From the cell containing the given text, extract its center point as (x, y) coordinate. 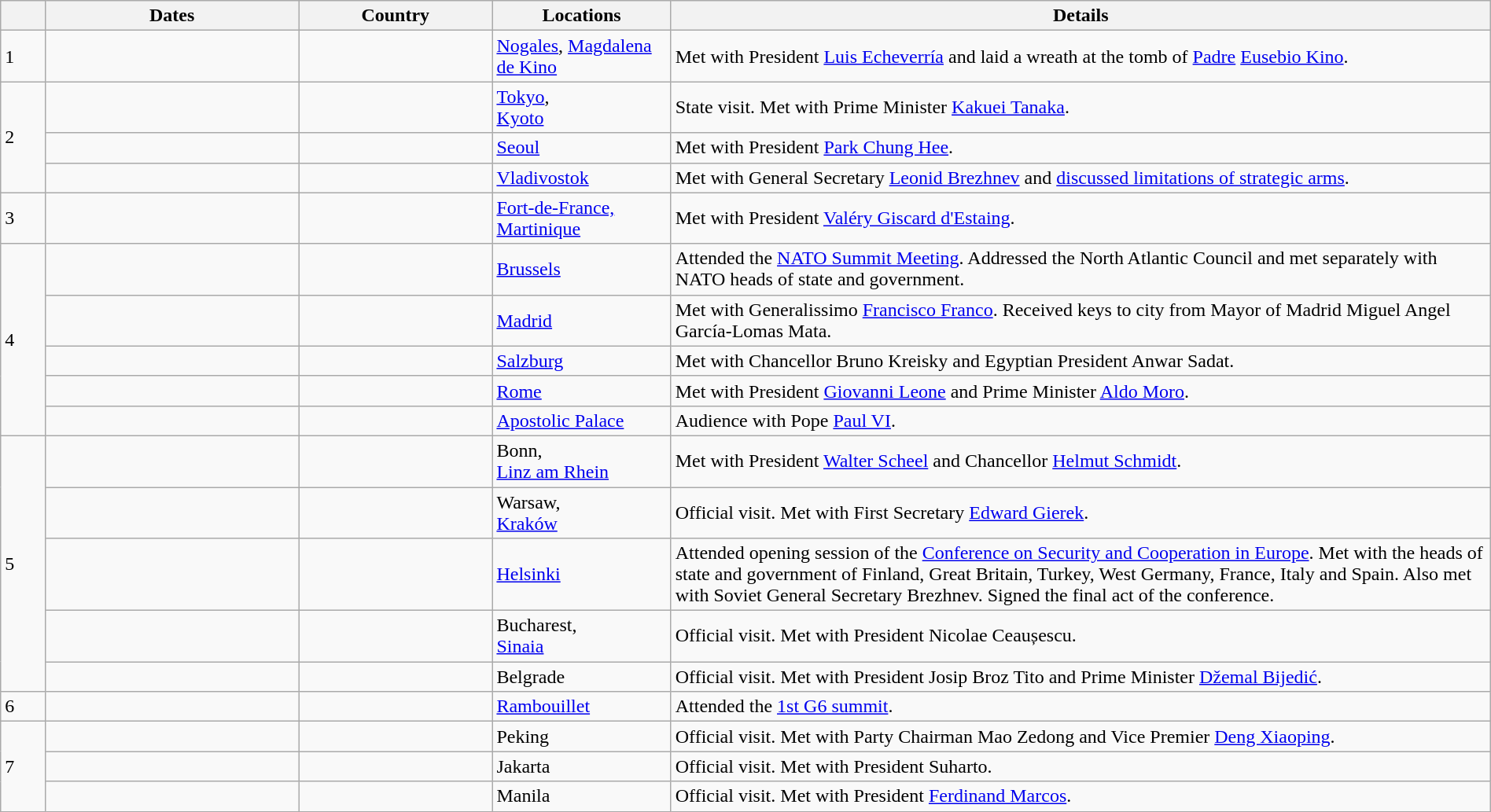
Apostolic Palace (582, 421)
Salzburg (582, 361)
Met with President Luis Echeverría and laid a wreath at the tomb of Padre Eusebio Kino. (1081, 57)
Manila (582, 796)
Details (1081, 16)
Country (396, 16)
Madrid (582, 321)
Peking (582, 737)
Met with Generalissimo Francisco Franco. Received keys to city from Mayor of Madrid Miguel Angel García-Lomas Mata. (1081, 321)
Official visit. Met with First Secretary Edward Gierek. (1081, 513)
Tokyo,Kyoto (582, 107)
Rambouillet (582, 707)
Bucharest,Sinaia (582, 637)
2 (24, 137)
Bonn,Linz am Rhein (582, 461)
State visit. Met with Prime Minister Kakuei Tanaka. (1081, 107)
Brussels (582, 269)
Attended the 1st G6 summit. (1081, 707)
3 (24, 219)
Belgrade (582, 677)
Official visit. Met with President Suharto. (1081, 766)
Official visit. Met with Party Chairman Mao Zedong and Vice Premier Deng Xiaoping. (1081, 737)
Fort-de-France, Martinique (582, 219)
1 (24, 57)
Audience with Pope Paul VI. (1081, 421)
Met with President Walter Scheel and Chancellor Helmut Schmidt. (1081, 461)
Official visit. Met with President Josip Broz Tito and Prime Minister Džemal Bijedić. (1081, 677)
Warsaw,Kraków (582, 513)
Met with President Giovanni Leone and Prime Minister Aldo Moro. (1081, 391)
Dates (172, 16)
Rome (582, 391)
Met with President Valéry Giscard d'Estaing. (1081, 219)
7 (24, 766)
Met with Chancellor Bruno Kreisky and Egyptian President Anwar Sadat. (1081, 361)
Seoul (582, 148)
Met with General Secretary Leonid Brezhnev and discussed limitations of strategic arms. (1081, 178)
4 (24, 340)
Vladivostok (582, 178)
Jakarta (582, 766)
5 (24, 563)
Nogales, Magdalena de Kino (582, 57)
Met with President Park Chung Hee. (1081, 148)
Official visit. Met with President Nicolae Ceaușescu. (1081, 637)
6 (24, 707)
Locations (582, 16)
Official visit. Met with President Ferdinand Marcos. (1081, 796)
Attended the NATO Summit Meeting. Addressed the North Atlantic Council and met separately with NATO heads of state and government. (1081, 269)
Helsinki (582, 575)
